Return the (x, y) coordinate for the center point of the cell that contains the specified text.  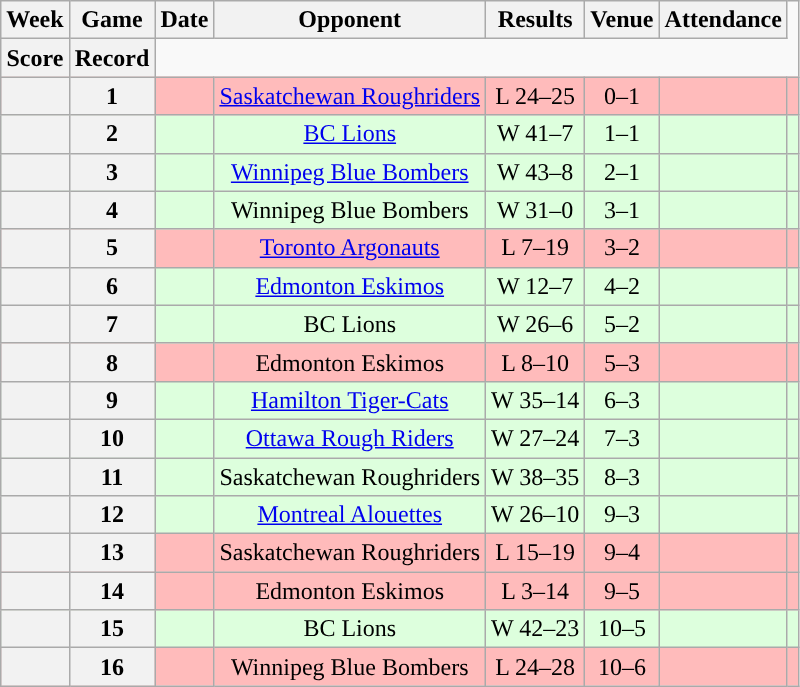
13 (112, 553)
L 7–19 (536, 248)
Montreal Alouettes (350, 515)
11 (112, 477)
Score (35, 58)
Venue (622, 20)
W 27–24 (536, 438)
5–2 (622, 324)
9–3 (622, 515)
6 (112, 286)
8–3 (622, 477)
W 12–7 (536, 286)
0–1 (622, 96)
1–1 (622, 134)
W 31–0 (536, 210)
9–5 (622, 591)
Date (184, 20)
12 (112, 515)
W 26–6 (536, 324)
W 38–35 (536, 477)
9–4 (622, 553)
2 (112, 134)
7 (112, 324)
9 (112, 400)
L 15–19 (536, 553)
2–1 (622, 172)
Record (112, 58)
Attendance (723, 20)
14 (112, 591)
Opponent (350, 20)
L 3–14 (536, 591)
5 (112, 248)
Game (112, 20)
Toronto Argonauts (350, 248)
10–6 (622, 667)
6–3 (622, 400)
4–2 (622, 286)
W 35–14 (536, 400)
Results (536, 20)
3–2 (622, 248)
W 41–7 (536, 134)
L 24–28 (536, 667)
10 (112, 438)
Hamilton Tiger-Cats (350, 400)
1 (112, 96)
5–3 (622, 362)
3–1 (622, 210)
W 26–10 (536, 515)
Ottawa Rough Riders (350, 438)
3 (112, 172)
7–3 (622, 438)
8 (112, 362)
W 43–8 (536, 172)
16 (112, 667)
Week (35, 20)
W 42–23 (536, 629)
L 24–25 (536, 96)
4 (112, 210)
L 8–10 (536, 362)
10–5 (622, 629)
15 (112, 629)
